From the cell containing the given text, extract its center point as [x, y] coordinate. 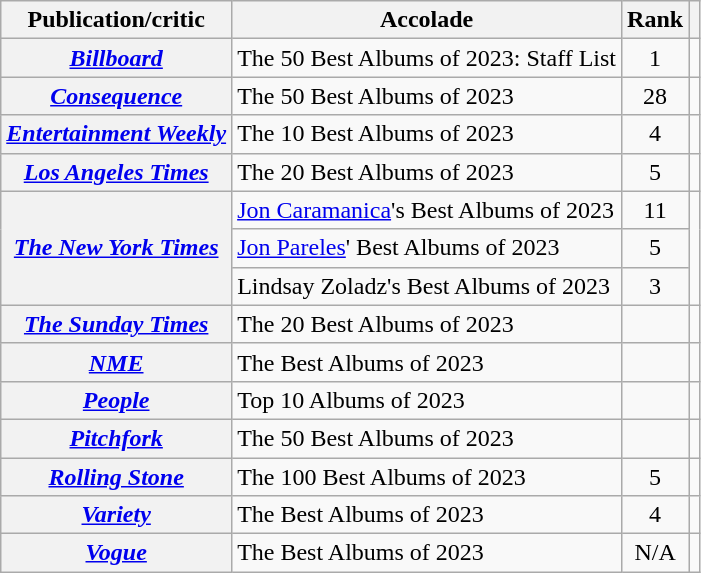
The 10 Best Albums of 2023 [427, 134]
Rank [656, 20]
The 50 Best Albums of 2023: Staff List [427, 58]
11 [656, 210]
Lindsay Zoladz's Best Albums of 2023 [427, 286]
Publication/critic [116, 20]
Vogue [116, 553]
The New York Times [116, 248]
The Sunday Times [116, 324]
Variety [116, 515]
Top 10 Albums of 2023 [427, 400]
Rolling Stone [116, 477]
Billboard [116, 58]
Entertainment Weekly [116, 134]
Accolade [427, 20]
28 [656, 96]
N/A [656, 553]
The 100 Best Albums of 2023 [427, 477]
Pitchfork [116, 438]
Los Angeles Times [116, 172]
1 [656, 58]
NME [116, 362]
Jon Pareles' Best Albums of 2023 [427, 248]
People [116, 400]
Jon Caramanica's Best Albums of 2023 [427, 210]
Consequence [116, 96]
3 [656, 286]
